Search for the cell housing the specified text and yield its [X, Y] center coordinate. 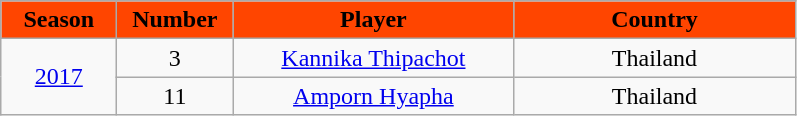
11 [175, 96]
Season [59, 20]
3 [175, 58]
Amporn Hyapha [374, 96]
Number [175, 20]
Player [374, 20]
Kannika Thipachot [374, 58]
Country [654, 20]
2017 [59, 77]
